Scan for the cell matching the given text and deliver its (X, Y) coordinate at center. 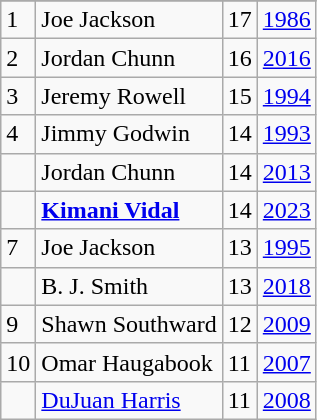
17 (240, 20)
3 (18, 96)
Shawn Southward (129, 324)
1994 (286, 96)
2 (18, 58)
12 (240, 324)
9 (18, 324)
10 (18, 362)
DuJuan Harris (129, 400)
1993 (286, 134)
2018 (286, 286)
Kimani Vidal (129, 210)
4 (18, 134)
B. J. Smith (129, 286)
2008 (286, 400)
16 (240, 58)
Jeremy Rowell (129, 96)
1 (18, 20)
Jimmy Godwin (129, 134)
7 (18, 248)
15 (240, 96)
2016 (286, 58)
1995 (286, 248)
1986 (286, 20)
2013 (286, 172)
2009 (286, 324)
2023 (286, 210)
Omar Haugabook (129, 362)
2007 (286, 362)
